Output the (x, y) coordinate of the center of the cell containing the given text.  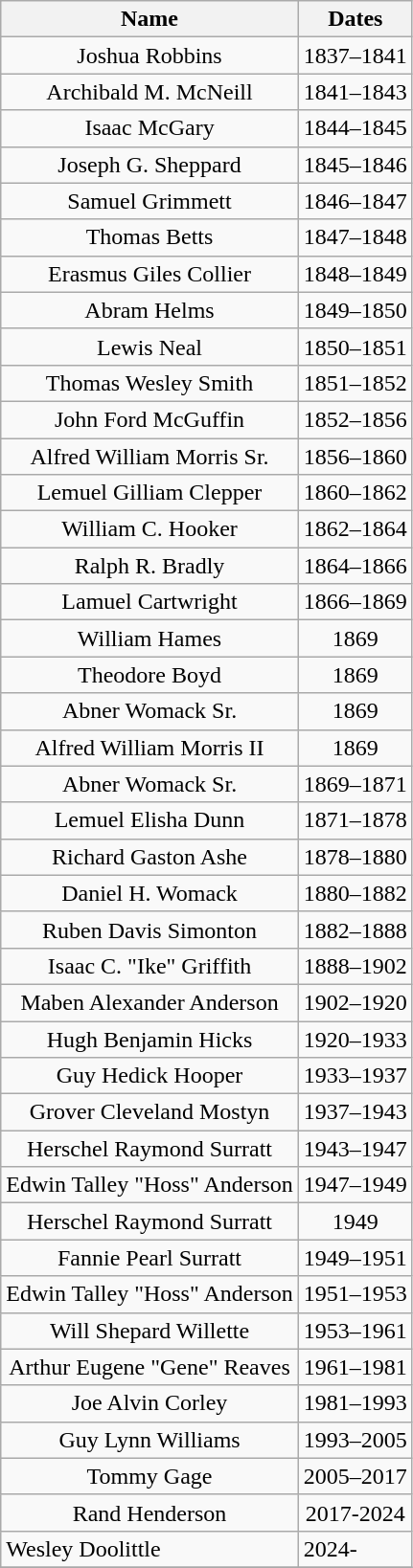
Ruben Davis Simonton (149, 930)
1852–1856 (355, 419)
1869–1871 (355, 784)
Theodore Boyd (149, 675)
1851–1852 (355, 383)
Grover Cleveland Mostyn (149, 1112)
Erasmus Giles Collier (149, 274)
Joshua Robbins (149, 56)
Samuel Grimmett (149, 201)
1864–1866 (355, 566)
Lemuel Gilliam Clepper (149, 493)
Name (149, 19)
1871–1878 (355, 820)
1845–1846 (355, 165)
1981–1993 (355, 1403)
1846–1847 (355, 201)
1902–1920 (355, 1002)
1848–1849 (355, 274)
Hugh Benjamin Hicks (149, 1039)
Will Shepard Willette (149, 1331)
Rand Henderson (149, 1512)
William C. Hooker (149, 529)
2017-2024 (355, 1512)
1947–1949 (355, 1185)
John Ford McGuffin (149, 419)
Guy Hedick Hooper (149, 1076)
Thomas Wesley Smith (149, 383)
1860–1862 (355, 493)
1961–1981 (355, 1367)
Thomas Betts (149, 237)
1847–1848 (355, 237)
Tommy Gage (149, 1476)
Dates (355, 19)
Joe Alvin Corley (149, 1403)
1888–1902 (355, 966)
1880–1882 (355, 893)
1850–1851 (355, 347)
Richard Gaston Ashe (149, 857)
1862–1864 (355, 529)
Daniel H. Womack (149, 893)
1951–1953 (355, 1294)
1837–1841 (355, 56)
1949 (355, 1221)
Isaac McGary (149, 128)
1993–2005 (355, 1440)
1953–1961 (355, 1331)
Guy Lynn Williams (149, 1440)
1943–1947 (355, 1149)
Ralph R. Bradly (149, 566)
Maben Alexander Anderson (149, 1002)
1849–1850 (355, 310)
1866–1869 (355, 602)
1949–1951 (355, 1258)
Lewis Neal (149, 347)
Archibald M. McNeill (149, 92)
Lamuel Cartwright (149, 602)
1937–1943 (355, 1112)
Wesley Doolittle (149, 1549)
Isaac C. "Ike" Griffith (149, 966)
1882–1888 (355, 930)
1844–1845 (355, 128)
Fannie Pearl Surratt (149, 1258)
Lemuel Elisha Dunn (149, 820)
1878–1880 (355, 857)
Abram Helms (149, 310)
1933–1937 (355, 1076)
William Hames (149, 638)
1920–1933 (355, 1039)
2024- (355, 1549)
Arthur Eugene "Gene" Reaves (149, 1367)
Alfred William Morris Sr. (149, 457)
1841–1843 (355, 92)
1856–1860 (355, 457)
2005–2017 (355, 1476)
Joseph G. Sheppard (149, 165)
Alfred William Morris II (149, 748)
